Find where the given text appears and provide that cell's center as (x, y) coordinate. 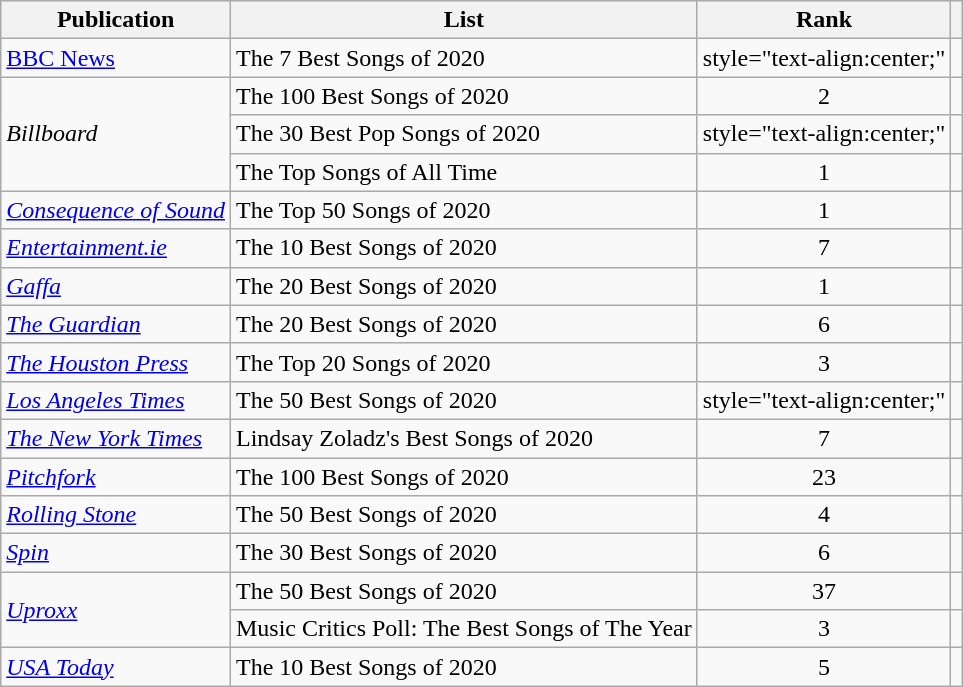
Spin (116, 553)
The Houston Press (116, 362)
The Guardian (116, 324)
37 (824, 591)
The 30 Best Songs of 2020 (464, 553)
BBC News (116, 58)
The Top 20 Songs of 2020 (464, 362)
Uproxx (116, 610)
Billboard (116, 134)
The Top Songs of All Time (464, 172)
The 30 Best Pop Songs of 2020 (464, 134)
Lindsay Zoladz's Best Songs of 2020 (464, 438)
23 (824, 477)
List (464, 20)
Entertainment.ie (116, 248)
Music Critics Poll: The Best Songs of The Year (464, 629)
2 (824, 96)
USA Today (116, 667)
4 (824, 515)
Consequence of Sound (116, 210)
The 7 Best Songs of 2020 (464, 58)
Rank (824, 20)
Publication (116, 20)
Gaffa (116, 286)
The Top 50 Songs of 2020 (464, 210)
The New York Times (116, 438)
Los Angeles Times (116, 400)
5 (824, 667)
Pitchfork (116, 477)
Rolling Stone (116, 515)
